Detect which cell encompasses the target text, then output its [X, Y] center coordinate. 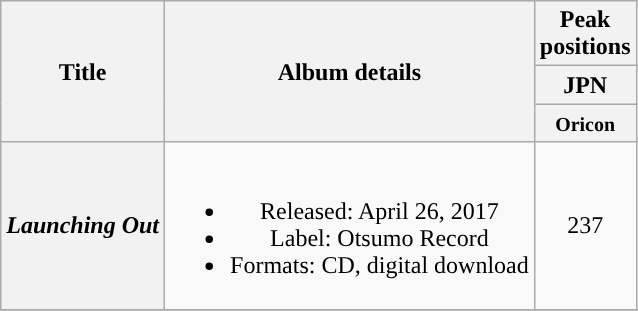
Launching Out [83, 226]
Released: April 26, 2017Label: Otsumo RecordFormats: CD, digital download [350, 226]
Album details [350, 72]
Oricon [585, 123]
Peak positions [585, 34]
237 [585, 226]
JPN [585, 85]
Title [83, 72]
